Capture the cell that displays the provided text and extract its (X, Y) central coordinate. 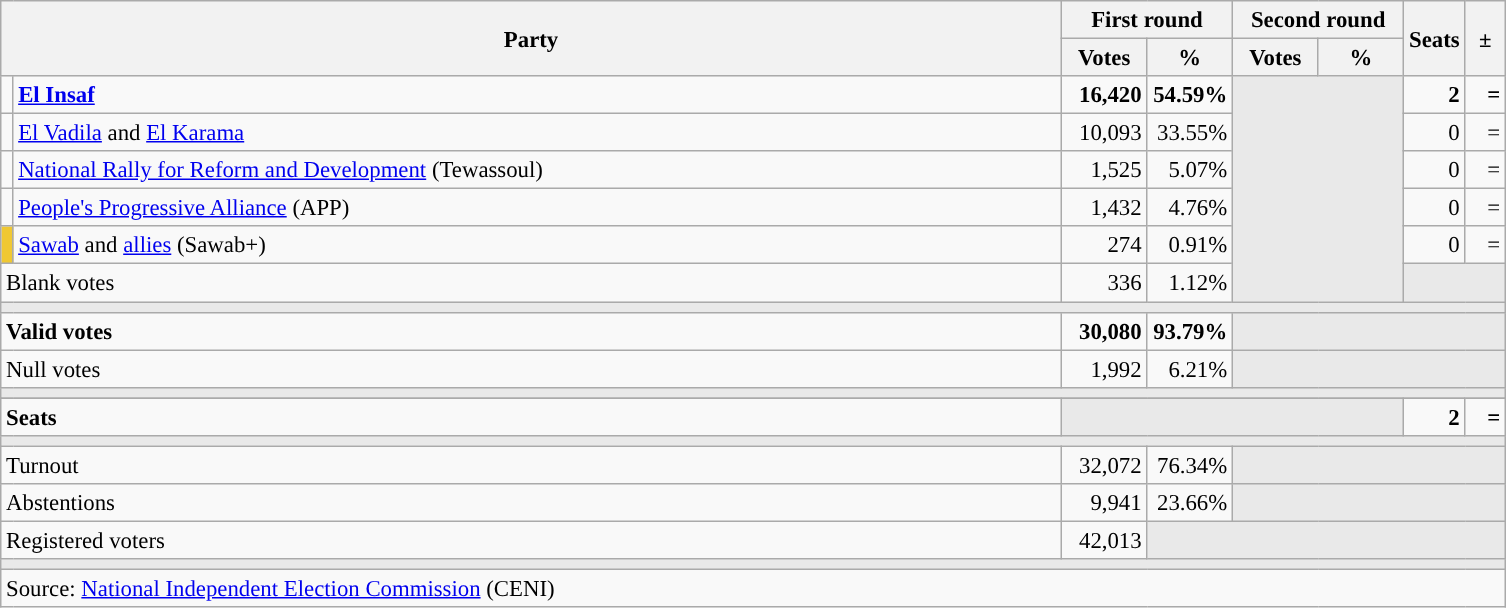
El Vadila and El Karama (537, 133)
42,013 (1104, 540)
33.55% (1190, 133)
Null votes (532, 369)
76.34% (1190, 465)
9,941 (1104, 503)
16,420 (1104, 95)
First round (1146, 20)
6.21% (1190, 369)
People's Progressive Alliance (APP) (537, 208)
Blank votes (532, 283)
274 (1104, 245)
± (1486, 38)
54.59% (1190, 95)
10,093 (1104, 133)
32,072 (1104, 465)
National Rally for Reform and Development (Tewassoul) (537, 170)
23.66% (1190, 503)
Sawab and allies (Sawab+) (537, 245)
4.76% (1190, 208)
Valid votes (532, 331)
Source: National Independent Election Commission (CENI) (754, 589)
336 (1104, 283)
Registered voters (532, 540)
30,080 (1104, 331)
5.07% (1190, 170)
93.79% (1190, 331)
1,432 (1104, 208)
Abstentions (532, 503)
1,525 (1104, 170)
Party (532, 38)
Second round (1318, 20)
Turnout (532, 465)
El Insaf (537, 95)
1,992 (1104, 369)
0.91% (1190, 245)
1.12% (1190, 283)
